From the cell containing the given text, extract its center point as [x, y] coordinate. 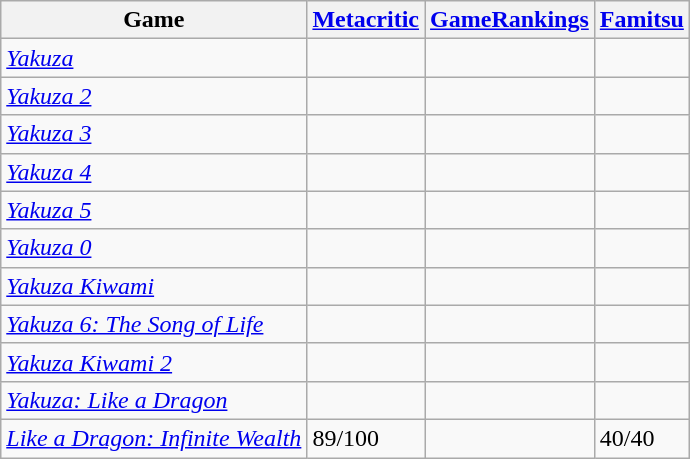
Yakuza 4 [154, 172]
40/40 [642, 438]
Yakuza 2 [154, 96]
Yakuza Kiwami [154, 286]
Famitsu [642, 20]
89/100 [366, 438]
Yakuza [154, 58]
Game [154, 20]
Yakuza 0 [154, 248]
Yakuza 3 [154, 134]
Yakuza 5 [154, 210]
Yakuza: Like a Dragon [154, 400]
Yakuza 6: The Song of Life [154, 324]
GameRankings [510, 20]
Yakuza Kiwami 2 [154, 362]
Metacritic [366, 20]
Like a Dragon: Infinite Wealth [154, 438]
